Identify which cell holds the provided text, then report its [X, Y] central coordinate. 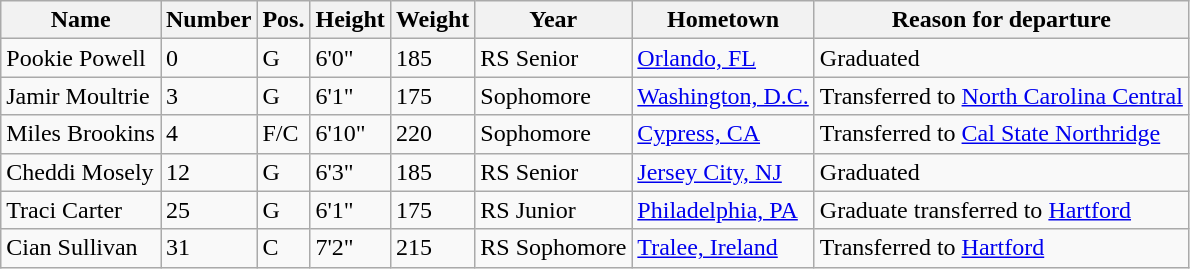
31 [208, 248]
RS Sophomore [554, 248]
Transferred to North Carolina Central [1001, 96]
Miles Brookins [81, 134]
Number [208, 20]
Name [81, 20]
Transferred to Cal State Northridge [1001, 134]
Jersey City, NJ [723, 172]
Jamir Moultrie [81, 96]
Year [554, 20]
Hometown [723, 20]
Height [350, 20]
RS Junior [554, 210]
0 [208, 58]
3 [208, 96]
7'2" [350, 248]
Tralee, Ireland [723, 248]
25 [208, 210]
6'3" [350, 172]
C [284, 248]
Transferred to Hartford [1001, 248]
Weight [432, 20]
Cheddi Mosely [81, 172]
F/C [284, 134]
220 [432, 134]
Cypress, CA [723, 134]
215 [432, 248]
6'10" [350, 134]
Cian Sullivan [81, 248]
Graduate transferred to Hartford [1001, 210]
Pookie Powell [81, 58]
Traci Carter [81, 210]
Pos. [284, 20]
12 [208, 172]
Orlando, FL [723, 58]
Washington, D.C. [723, 96]
6'0" [350, 58]
4 [208, 134]
Philadelphia, PA [723, 210]
Reason for departure [1001, 20]
